Locate the cell with the specified text and output its (x, y) center coordinate. 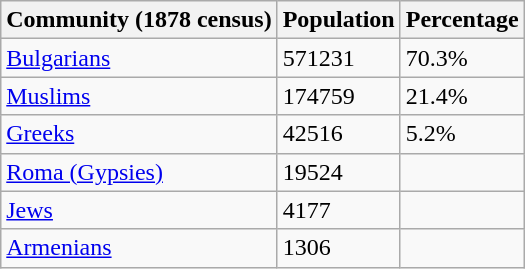
Roma (Gypsies) (139, 172)
5.2% (462, 134)
174759 (338, 96)
571231 (338, 58)
42516 (338, 134)
Community (1878 census) (139, 20)
Percentage (462, 20)
21.4% (462, 96)
Armenians (139, 248)
70.3% (462, 58)
Population (338, 20)
Greeks (139, 134)
1306 (338, 248)
Muslims (139, 96)
19524 (338, 172)
Bulgarians (139, 58)
Jews (139, 210)
4177 (338, 210)
